Scan for the cell matching the given text and deliver its (X, Y) coordinate at center. 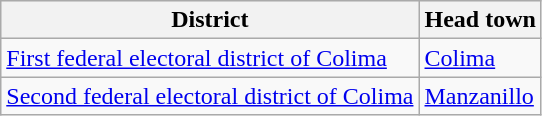
Manzanillo (480, 96)
First federal electoral district of Colima (210, 58)
Second federal electoral district of Colima (210, 96)
Colima (480, 58)
District (210, 20)
Head town (480, 20)
